From the cell containing the given text, extract its center point as (X, Y) coordinate. 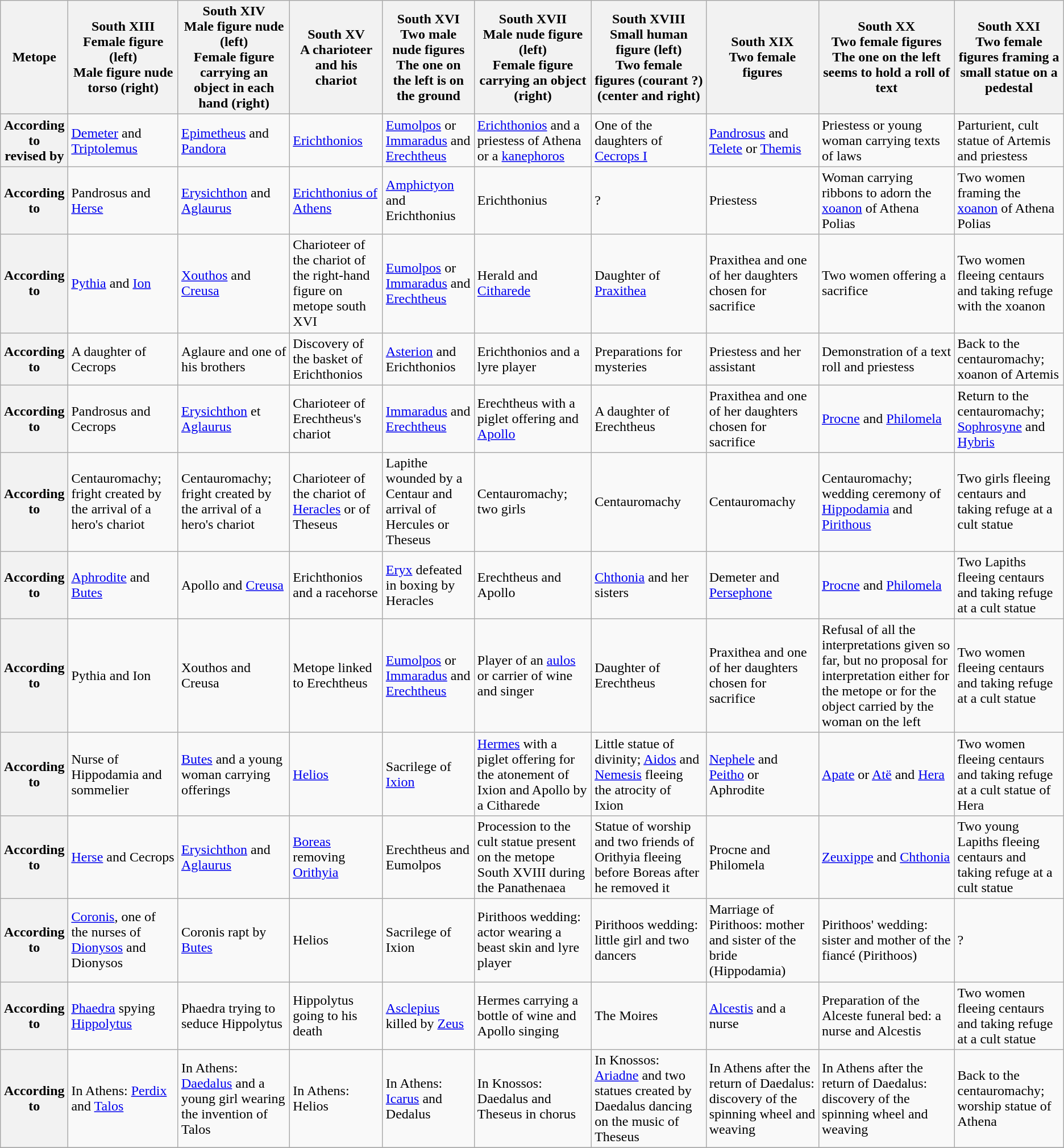
Metope (34, 57)
In Athens: Daedalus and a young girl wearing the invention of Talos (234, 1099)
In Knossos: Ariadne and two statues created by Daedalus dancing on the music of Theseus (649, 1099)
In Knossos: Daedalus and Theseus in chorus (533, 1099)
Statue of worship and two friends of Orithyia fleeing before Boreas after he removed it (649, 857)
Two women offering a sacrifice (886, 283)
Charioteer of the chariot of Heracles or of Theseus (336, 502)
Daughter of Praxithea (649, 283)
Nurse of Hippodamia and sommelier (123, 774)
In Athens: Helios (336, 1099)
Woman carrying ribbons to adorn the xoanon of Athena Polias (886, 200)
Erichthonios and a lyre player (533, 359)
Charioteer of the chariot of the right-hand figure on metope south XVI (336, 283)
Discovery of the basket of Erichthonios (336, 359)
Player of an aulos or carrier of wine and singer (533, 675)
Centauromachy; wedding ceremony of Hippodamia and Pirithous (886, 502)
Demonstration of a text roll and priestess (886, 359)
Butes and a young woman carrying offerings (234, 774)
South XXITwo female figures framing a small statue on a pedestal (1009, 57)
Asterion and Erichthonios (429, 359)
Daughter of Erechtheus (649, 675)
Centauromachy; two girls (533, 502)
Phaedra spying Hippolytus (123, 1016)
Pandrosus and Cecrops (123, 418)
Erichthonios and a racehorse (336, 585)
Erichthonios (336, 140)
Preparation of the Alceste funeral bed: a nurse and Alcestis (886, 1016)
Priestess or young woman carrying texts of laws (886, 140)
Lapithe wounded by a Centaur and arrival of Hercules or Theseus (429, 502)
Erichthonius (533, 200)
Two Lapiths fleeing centaurs and taking refuge at a cult statue (1009, 585)
Zeuxippe and Chthonia (886, 857)
South XXTwo female figuresThe one on the left seems to hold a roll of text (886, 57)
South XVITwo male nude figuresThe one on the left is on the ground (429, 57)
One of the daughters of Cecrops I (649, 140)
South XIVMale figure nude (left)Female figure carrying an object in each hand (right) (234, 57)
The Moires (649, 1016)
Alcestis and a nurse (762, 1016)
Pirithoos wedding: little girl and two dancers (649, 940)
South XIXTwo female figures (762, 57)
Phaedra trying to seduce Hippolytus (234, 1016)
Procession to the cult statue present on the metope South XVIII during the Panathenaea (533, 857)
Apollo and Creusa (234, 585)
Hermes carrying a bottle of wine and Apollo singing (533, 1016)
Demeter and Persephone (762, 585)
Erechtheus with a piglet offering and Apollo (533, 418)
Priestess and her assistant (762, 359)
Erechtheus and Apollo (533, 585)
In Athens: Icarus and Dedalus (429, 1099)
Back to the centauromachy; xoanon of Artemis (1009, 359)
Back to the centauromachy; worship statue of Athena (1009, 1099)
Herse and Cecrops (123, 857)
Two women framing the xoanon of Athena Polias (1009, 200)
Erechtheus and Eumolpos (429, 857)
South XVIIISmall human figure (left)Two female figures (courant ?) (center and right) (649, 57)
In Athens: Perdix and Talos (123, 1099)
Two girls fleeing centaurs and taking refuge at a cult statue (1009, 502)
Hippolytus going to his death (336, 1016)
Hermes with a piglet offering for the atonement of Ixion and Apollo by a Citharede (533, 774)
Coronis, one of the nurses of Dionysos and Dionysos (123, 940)
Coronis rapt by Butes (234, 940)
Erichthonius of Athens (336, 200)
Little statue of divinity; Aidos and Nemesis fleeing the atrocity of Ixion (649, 774)
A daughter of Cecrops (123, 359)
Eryx defeated in boxing by Heracles (429, 585)
Aphrodite and Butes (123, 585)
South XVA charioteer and his chariot (336, 57)
Two women fleeing centaurs and taking refuge at a cult statue of Hera (1009, 774)
Demeter and Triptolemus (123, 140)
Two women fleeing centaurs and taking refuge with the xoanon (1009, 283)
A daughter of Erechtheus (649, 418)
Parturient, cult statue of Artemis and priestess (1009, 140)
Boreas removing Orithyia (336, 857)
Two young Lapiths fleeing centaurs and taking refuge at a cult statue (1009, 857)
Immaradus and Erechtheus (429, 418)
Pirithoos wedding: actor wearing a beast skin and lyre player (533, 940)
Chthonia and her sisters (649, 585)
Nephele and Peitho or Aphrodite (762, 774)
Preparations for mysteries (649, 359)
Pandrosus and Herse (123, 200)
Priestess (762, 200)
Herald and Citharede (533, 283)
According to revised by (34, 140)
Epimetheus and Pandora (234, 140)
Amphictyon and Erichthonius (429, 200)
Charioteer of Erechtheus's chariot (336, 418)
South XIIIFemale figure (left)Male figure nude torso (right) (123, 57)
Marriage of Pirithoos: mother and sister of the bride (Hippodamia) (762, 940)
Return to the centauromachy; Sophrosyne and Hybris (1009, 418)
Erysichthon et Aglaurus (234, 418)
Erichthonios and a priestess of Athena or a kanephoros (533, 140)
Apate or Atë and Hera (886, 774)
Pirithoos' wedding: sister and mother of the fiancé (Pirithoos) (886, 940)
Pandrosus and Telete or Themis (762, 140)
Aglaure and one of his brothers (234, 359)
Asclepius killed by Zeus (429, 1016)
Metope linked to Erechtheus (336, 675)
South XVIIMale nude figure (left)Female figure carrying an object (right) (533, 57)
